For the text-containing cell, return its midpoint in (x, y) coordinate format. 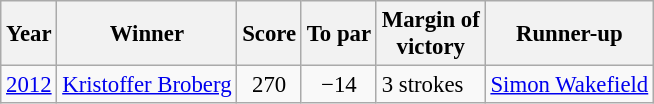
Simon Wakefield (569, 85)
Year (29, 34)
To par (338, 34)
Margin ofvictory (430, 34)
3 strokes (430, 85)
−14 (338, 85)
2012 (29, 85)
270 (270, 85)
Kristoffer Broberg (147, 85)
Score (270, 34)
Winner (147, 34)
Runner-up (569, 34)
